Detect which cell encompasses the target text, then output its (x, y) center coordinate. 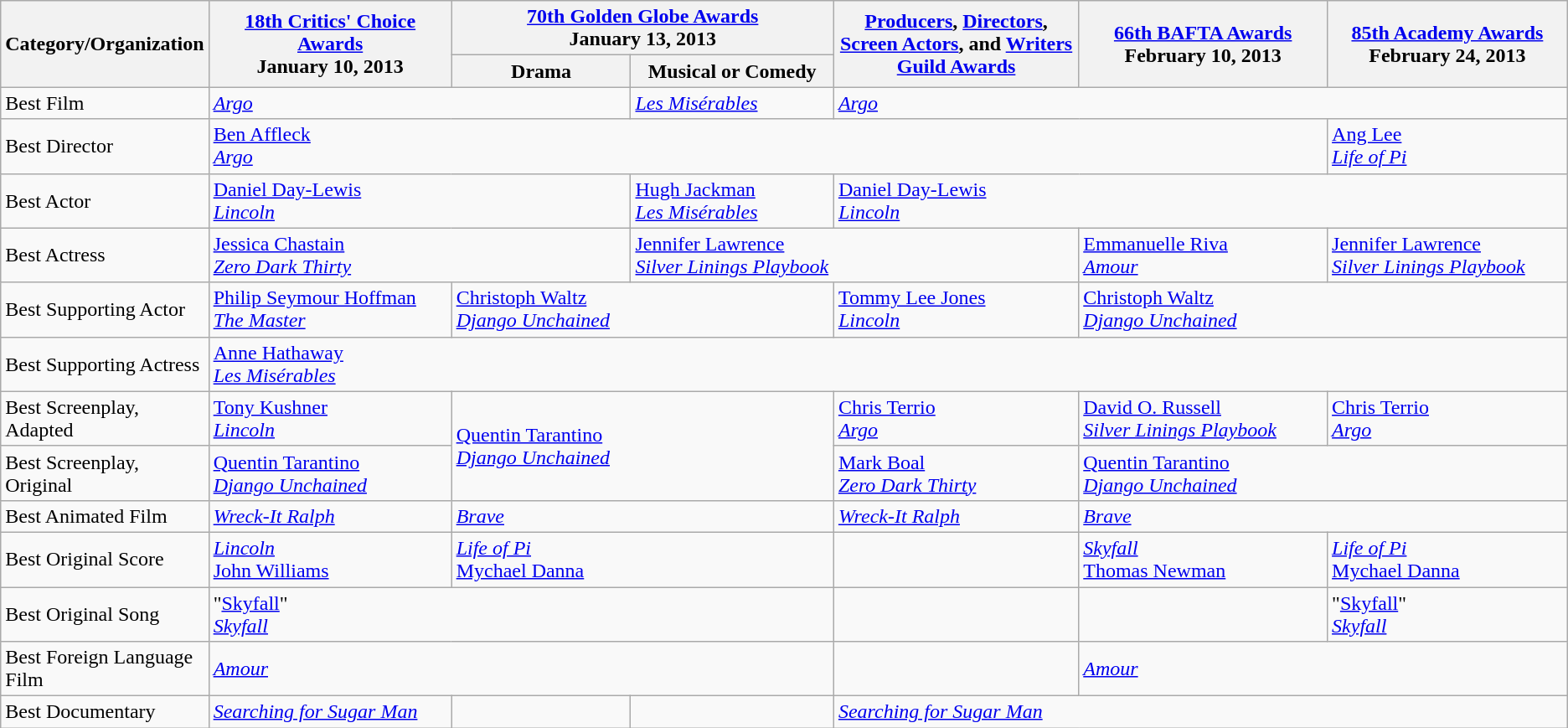
Anne HathawayLes Misérables (888, 364)
18th Critics' Choice AwardsJanuary 10, 2013 (330, 44)
SkyfallThomas Newman (1203, 560)
Hugh JackmanLes Misérables (732, 201)
Mark BoalZero Dark Thirty (956, 472)
Emmanuelle RivaAmour (1203, 255)
Best Actor (105, 201)
Best Original Score (105, 560)
Best Actress (105, 255)
Ben AffleckArgo (767, 146)
Best Animated Film (105, 516)
Category/Organization (105, 44)
Best Original Song (105, 613)
Best Supporting Actor (105, 310)
Best Screenplay, Adapted (105, 419)
Les Misérables (732, 103)
Producers, Directors, Screen Actors, and Writers Guild Awards (956, 44)
Best Screenplay, Original (105, 472)
Best Film (105, 103)
Jessica ChastainZero Dark Thirty (420, 255)
Musical or Comedy (732, 71)
Tommy Lee JonesLincoln (956, 310)
70th Golden Globe AwardsJanuary 13, 2013 (642, 28)
Best Documentary (105, 712)
Best Supporting Actress (105, 364)
Best Director (105, 146)
Best Foreign Language Film (105, 669)
Philip Seymour HoffmanThe Master (330, 310)
66th BAFTA AwardsFebruary 10, 2013 (1203, 44)
Ang LeeLife of Pi (1447, 146)
85th Academy AwardsFebruary 24, 2013 (1447, 44)
LincolnJohn Williams (330, 560)
Drama (541, 71)
Tony KushnerLincoln (330, 419)
David O. RussellSilver Linings Playbook (1203, 419)
